Return [X, Y] of the center of cell containing provided text 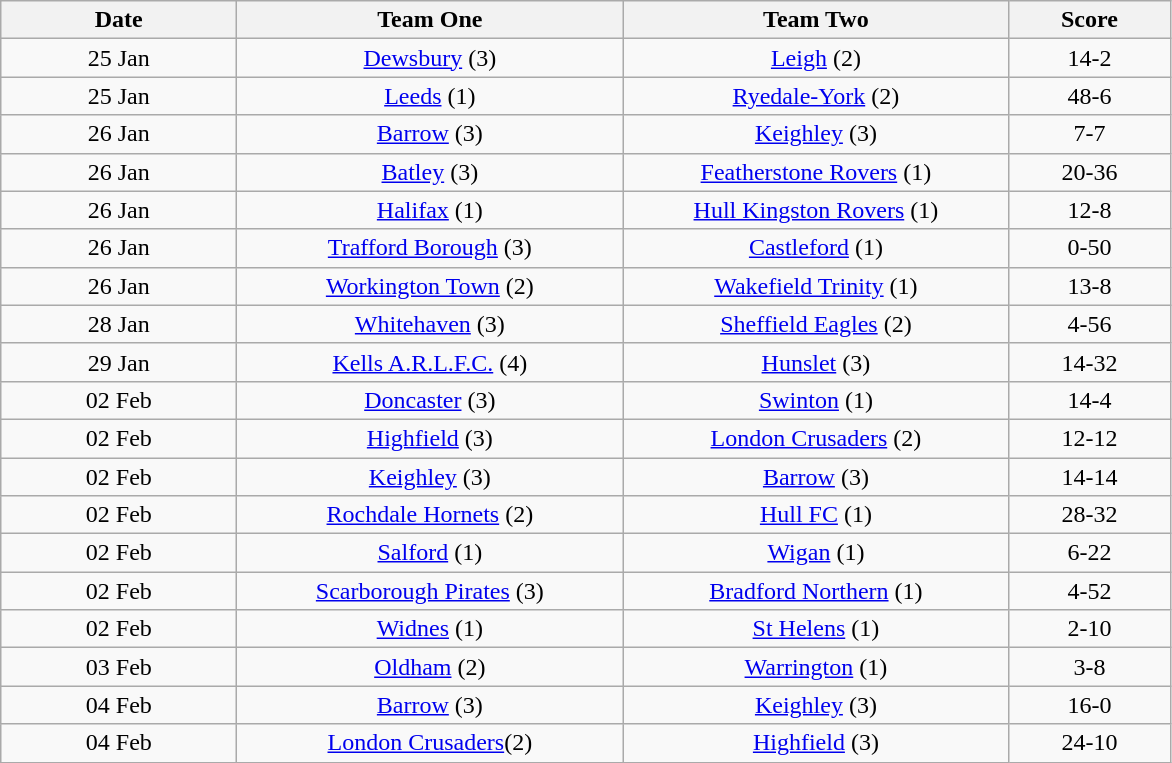
4-56 [1090, 324]
03 Feb [119, 667]
Castleford (1) [816, 248]
London Crusaders (2) [816, 438]
Widnes (1) [430, 629]
13-8 [1090, 286]
4-52 [1090, 591]
Leigh (2) [816, 58]
Swinton (1) [816, 400]
Dewsbury (3) [430, 58]
Wakefield Trinity (1) [816, 286]
12-8 [1090, 210]
48-6 [1090, 96]
14-32 [1090, 362]
Hull Kingston Rovers (1) [816, 210]
6-22 [1090, 553]
Bradford Northern (1) [816, 591]
Rochdale Hornets (2) [430, 515]
14-14 [1090, 477]
Date [119, 20]
Ryedale-York (2) [816, 96]
Score [1090, 20]
29 Jan [119, 362]
14-2 [1090, 58]
12-12 [1090, 438]
London Crusaders(2) [430, 743]
20-36 [1090, 172]
Doncaster (3) [430, 400]
Team Two [816, 20]
Warrington (1) [816, 667]
0-50 [1090, 248]
Trafford Borough (3) [430, 248]
28 Jan [119, 324]
Batley (3) [430, 172]
Featherstone Rovers (1) [816, 172]
Kells A.R.L.F.C. (4) [430, 362]
2-10 [1090, 629]
Hull FC (1) [816, 515]
28-32 [1090, 515]
Wigan (1) [816, 553]
3-8 [1090, 667]
Salford (1) [430, 553]
16-0 [1090, 705]
St Helens (1) [816, 629]
Hunslet (3) [816, 362]
Leeds (1) [430, 96]
14-4 [1090, 400]
Oldham (2) [430, 667]
Whitehaven (3) [430, 324]
Sheffield Eagles (2) [816, 324]
Scarborough Pirates (3) [430, 591]
Team One [430, 20]
24-10 [1090, 743]
Workington Town (2) [430, 286]
7-7 [1090, 134]
Halifax (1) [430, 210]
